Detect which cell encompasses the target text, then output its [x, y] center coordinate. 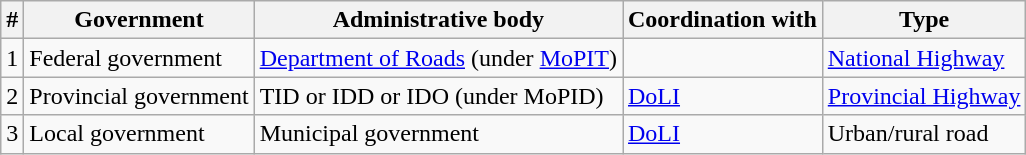
Provincial government [139, 96]
Coordination with [722, 20]
Local government [139, 134]
Municipal government [438, 134]
1 [12, 58]
Administrative body [438, 20]
2 [12, 96]
3 [12, 134]
Federal government [139, 58]
Government [139, 20]
Urban/rural road [924, 134]
Provincial Highway [924, 96]
Type [924, 20]
Department of Roads (under MoPIT) [438, 58]
National Highway [924, 58]
TID or IDD or IDO (under MoPID) [438, 96]
# [12, 20]
